Provide the (X, Y) coordinate of the cell's center where the given text is located.  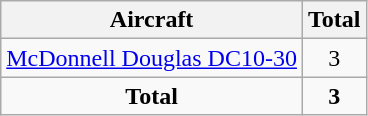
McDonnell Douglas DC10-30 (152, 58)
Aircraft (152, 20)
